Identify which cell holds the provided text, then report its (x, y) central coordinate. 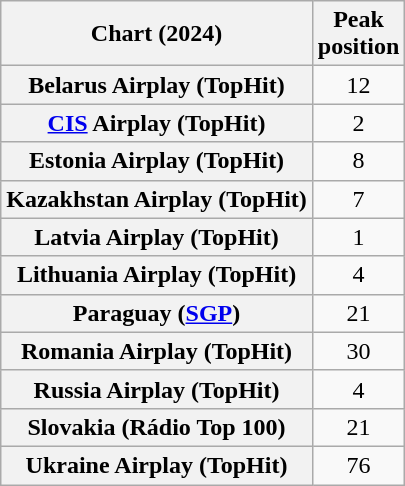
Latvia Airplay (TopHit) (157, 237)
Romania Airplay (TopHit) (157, 351)
Estonia Airplay (TopHit) (157, 161)
30 (358, 351)
Slovakia (Rádio Top 100) (157, 427)
7 (358, 199)
Chart (2024) (157, 34)
76 (358, 465)
Paraguay (SGP) (157, 313)
12 (358, 85)
Peakposition (358, 34)
2 (358, 123)
8 (358, 161)
Ukraine Airplay (TopHit) (157, 465)
Belarus Airplay (TopHit) (157, 85)
Russia Airplay (TopHit) (157, 389)
Kazakhstan Airplay (TopHit) (157, 199)
CIS Airplay (TopHit) (157, 123)
Lithuania Airplay (TopHit) (157, 275)
1 (358, 237)
